Locate the cell with the specified text and output its (x, y) center coordinate. 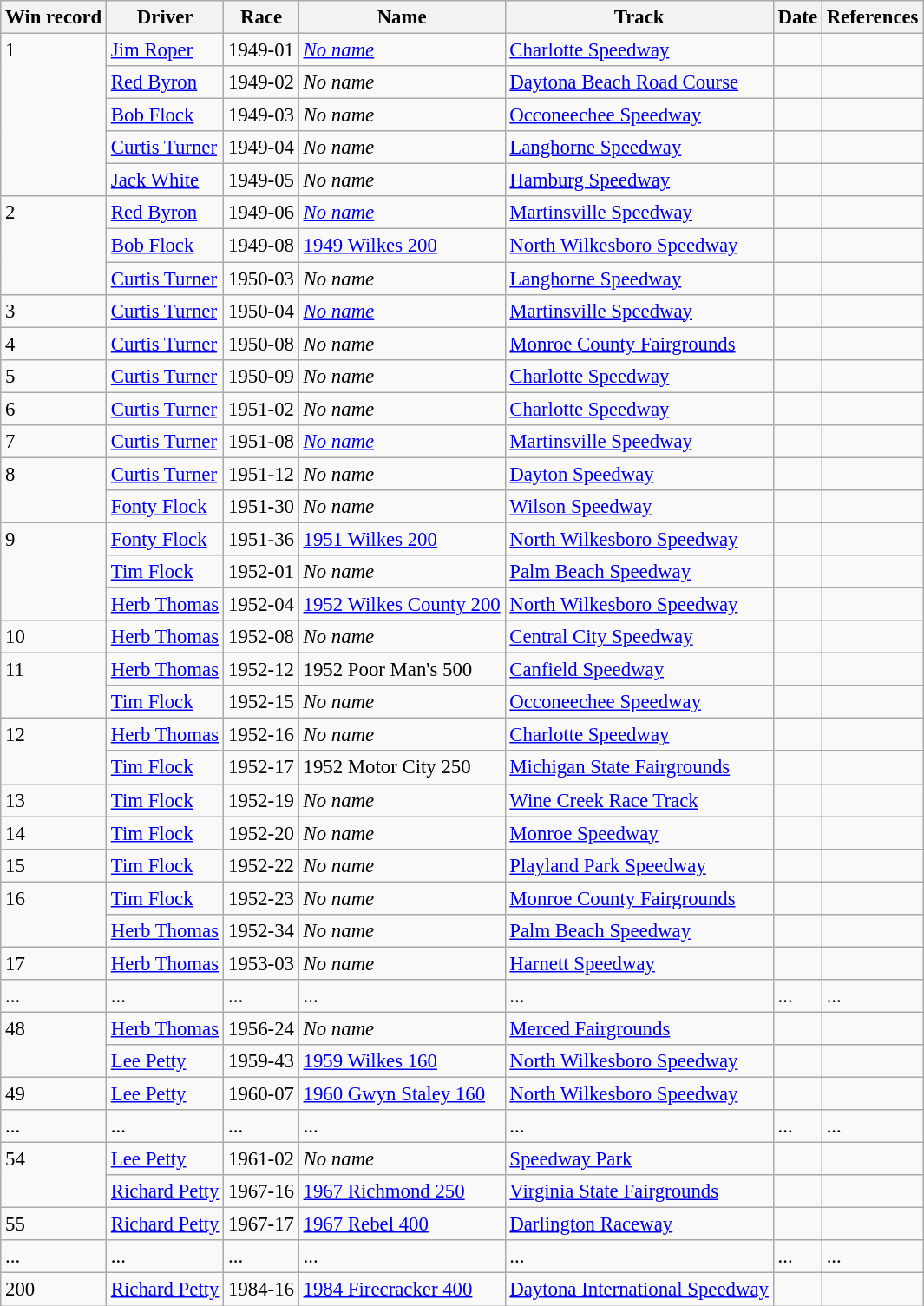
49 (54, 1094)
1951-30 (262, 507)
Hamburg Speedway (639, 180)
1959-43 (262, 1061)
1949-06 (262, 213)
1961-02 (262, 1159)
1951-02 (262, 409)
1984 Firecracker 400 (402, 1290)
1949-02 (262, 82)
1967 Rebel 400 (402, 1224)
1952-17 (262, 768)
1967-17 (262, 1224)
200 (54, 1290)
1959 Wilkes 160 (402, 1061)
1967 Richmond 250 (402, 1191)
55 (54, 1224)
1960 Gwyn Staley 160 (402, 1094)
16 (54, 915)
Playland Park Speedway (639, 865)
Win record (54, 17)
Name (402, 17)
1967-16 (262, 1191)
1 (54, 115)
15 (54, 865)
1951-36 (262, 539)
Virginia State Fairgrounds (639, 1191)
1950-09 (262, 376)
Central City Speedway (639, 637)
1950-04 (262, 311)
1950-08 (262, 344)
Wilson Speedway (639, 507)
Daytona Beach Road Course (639, 82)
Monroe Speedway (639, 833)
2 (54, 245)
1952-23 (262, 898)
1952 Poor Man's 500 (402, 670)
1949-04 (262, 148)
12 (54, 751)
Dayton Speedway (639, 474)
1952-04 (262, 605)
1952-15 (262, 702)
1953-03 (262, 963)
3 (54, 311)
1951-12 (262, 474)
7 (54, 442)
Speedway Park (639, 1159)
1984-16 (262, 1290)
17 (54, 963)
References (872, 17)
1949 Wilkes 200 (402, 246)
1952-19 (262, 800)
5 (54, 376)
1956-24 (262, 1028)
8 (54, 489)
Canfield Speedway (639, 670)
Race (262, 17)
Michigan State Fairgrounds (639, 768)
10 (54, 637)
1960-07 (262, 1094)
1952-01 (262, 572)
1952-22 (262, 865)
Track (639, 17)
Driver (165, 17)
54 (54, 1175)
Jim Roper (165, 50)
1952-08 (262, 637)
1949-01 (262, 50)
1952 Motor City 250 (402, 768)
1949-08 (262, 246)
14 (54, 833)
1951 Wilkes 200 (402, 539)
Wine Creek Race Track (639, 800)
1950-03 (262, 279)
9 (54, 571)
1952 Wilkes County 200 (402, 605)
11 (54, 686)
1951-08 (262, 442)
1952-12 (262, 670)
Date (797, 17)
4 (54, 344)
6 (54, 409)
Jack White (165, 180)
Merced Fairgrounds (639, 1028)
1949-05 (262, 180)
Harnett Speedway (639, 963)
Darlington Raceway (639, 1224)
1952-34 (262, 931)
1952-16 (262, 735)
1952-20 (262, 833)
1949-03 (262, 115)
13 (54, 800)
48 (54, 1045)
Daytona International Speedway (639, 1290)
